Capture the cell that displays the provided text and extract its [X, Y] central coordinate. 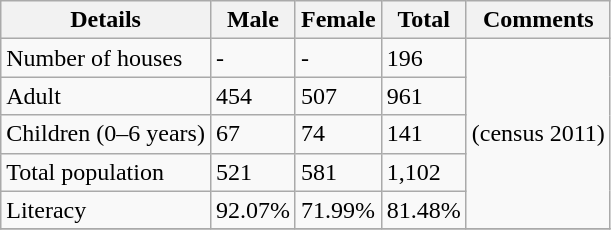
141 [424, 134]
1,102 [424, 172]
81.48% [424, 210]
Details [106, 20]
454 [252, 96]
Total [424, 20]
507 [338, 96]
92.07% [252, 210]
521 [252, 172]
581 [338, 172]
67 [252, 134]
Total population [106, 172]
Adult [106, 96]
74 [338, 134]
Female [338, 20]
961 [424, 96]
(census 2011) [538, 134]
Male [252, 20]
Number of houses [106, 58]
Comments [538, 20]
71.99% [338, 210]
Literacy [106, 210]
196 [424, 58]
Children (0–6 years) [106, 134]
